Return (x, y) of the center of cell containing provided text 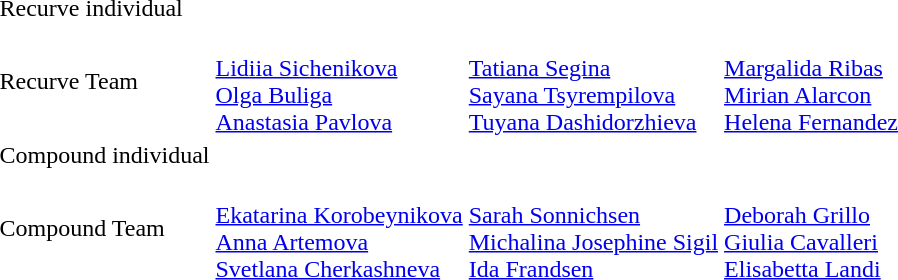
Lidiia SichenikovaOlga BuligaAnastasia Pavlova (339, 82)
Tatiana SeginaSayana TsyrempilovaTuyana Dashidorzhieva (593, 82)
